Identify which cell holds the provided text, then report its [x, y] central coordinate. 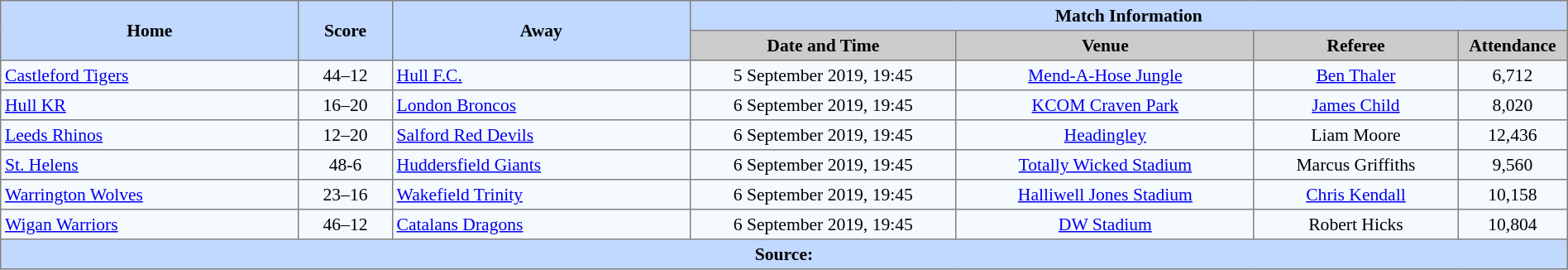
Liam Moore [1355, 135]
Catalans Dragons [541, 224]
Wakefield Trinity [541, 195]
James Child [1355, 105]
Match Information [1128, 16]
44–12 [346, 75]
Salford Red Devils [541, 135]
Castleford Tigers [150, 75]
Totally Wicked Stadium [1105, 165]
St. Helens [150, 165]
London Broncos [541, 105]
Marcus Griffiths [1355, 165]
Referee [1355, 46]
5 September 2019, 19:45 [823, 75]
Home [150, 31]
Venue [1105, 46]
Halliwell Jones Stadium [1105, 195]
Wigan Warriors [150, 224]
23–16 [346, 195]
Leeds Rhinos [150, 135]
8,020 [1513, 105]
Score [346, 31]
6,712 [1513, 75]
DW Stadium [1105, 224]
Away [541, 31]
Hull KR [150, 105]
Headingley [1105, 135]
Mend-A-Hose Jungle [1105, 75]
Huddersfield Giants [541, 165]
12–20 [346, 135]
Chris Kendall [1355, 195]
Warrington Wolves [150, 195]
16–20 [346, 105]
Ben Thaler [1355, 75]
Attendance [1513, 46]
Date and Time [823, 46]
Source: [784, 254]
KCOM Craven Park [1105, 105]
Hull F.C. [541, 75]
10,804 [1513, 224]
10,158 [1513, 195]
12,436 [1513, 135]
9,560 [1513, 165]
Robert Hicks [1355, 224]
46–12 [346, 224]
48-6 [346, 165]
